Provide the [X, Y] coordinate of the cell's center where the given text is located.  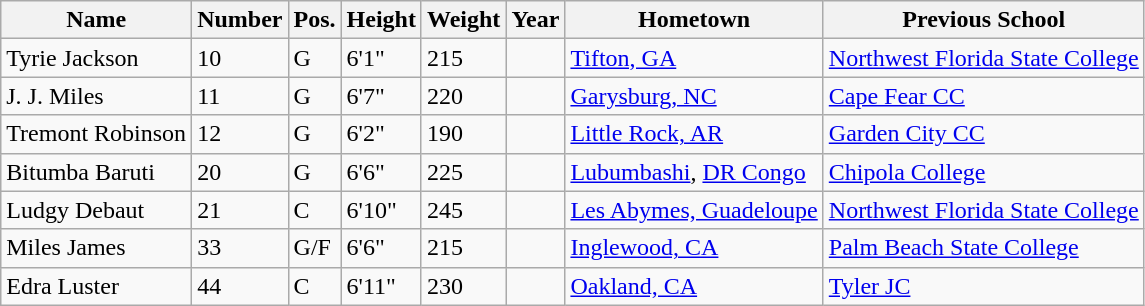
Year [536, 20]
10 [240, 58]
Tyrie Jackson [96, 58]
11 [240, 96]
Weight [463, 20]
245 [463, 210]
6'10" [381, 210]
6'2" [381, 134]
Inglewood, CA [694, 248]
Pos. [314, 20]
Little Rock, AR [694, 134]
Hometown [694, 20]
Bitumba Baruti [96, 172]
Garysburg, NC [694, 96]
Tifton, GA [694, 58]
230 [463, 286]
Tremont Robinson [96, 134]
6'1" [381, 58]
Previous School [984, 20]
Name [96, 20]
Edra Luster [96, 286]
Cape Fear CC [984, 96]
33 [240, 248]
Chipola College [984, 172]
Height [381, 20]
21 [240, 210]
6'7" [381, 96]
G/F [314, 248]
Palm Beach State College [984, 248]
12 [240, 134]
220 [463, 96]
6'11" [381, 286]
20 [240, 172]
Tyler JC [984, 286]
Lubumbashi, DR Congo [694, 172]
J. J. Miles [96, 96]
Number [240, 20]
44 [240, 286]
Garden City CC [984, 134]
Ludgy Debaut [96, 210]
190 [463, 134]
Miles James [96, 248]
225 [463, 172]
Oakland, CA [694, 286]
Les Abymes, Guadeloupe [694, 210]
